For the text-containing cell, return its midpoint in (x, y) coordinate format. 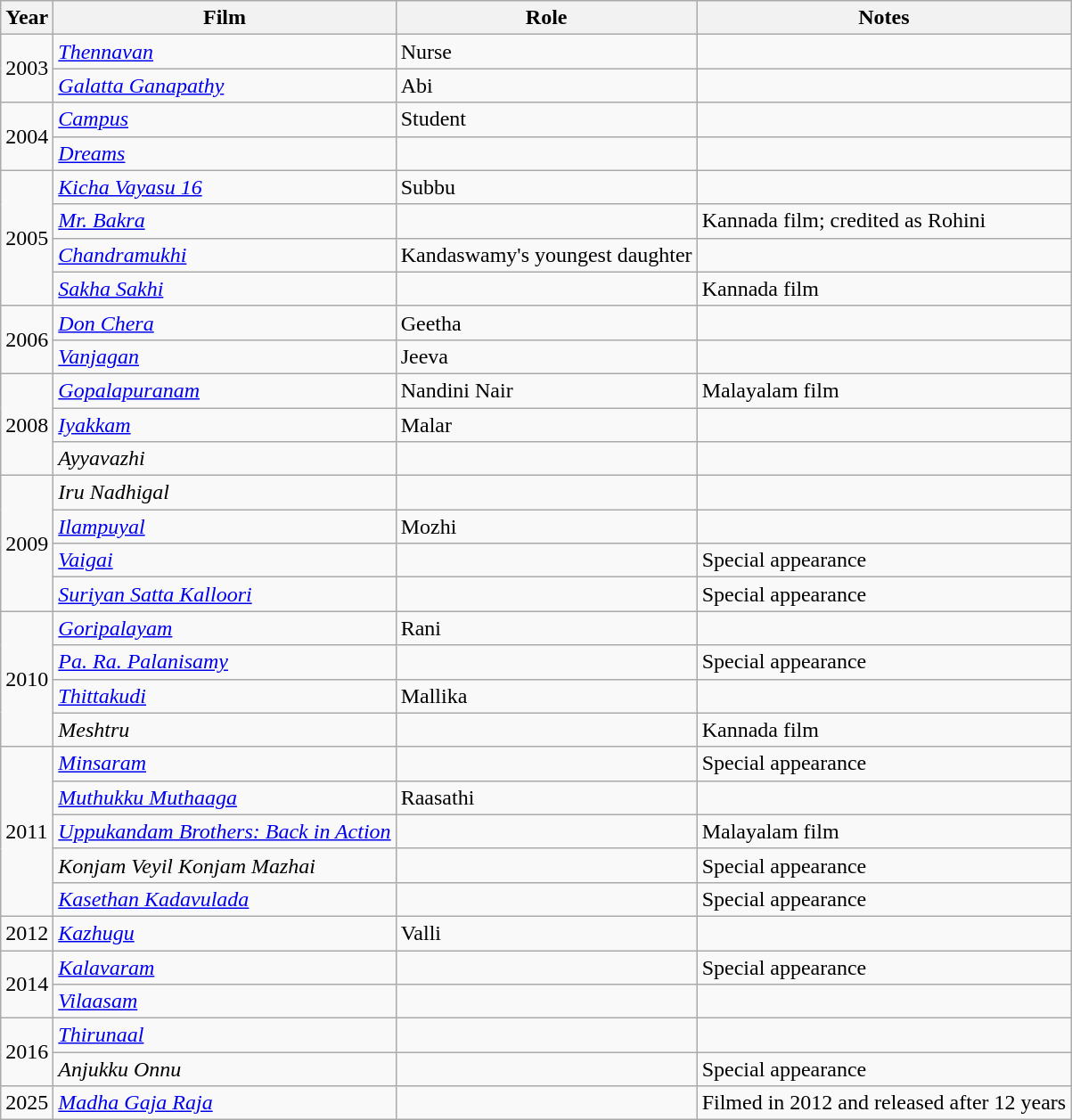
Kicha Vayasu 16 (225, 187)
2004 (27, 136)
Ilampuyal (225, 527)
Filmed in 2012 and released after 12 years (884, 1103)
Malar (546, 425)
Thennavan (225, 52)
Subbu (546, 187)
Konjam Veyil Konjam Mazhai (225, 865)
Nurse (546, 52)
Student (546, 119)
2005 (27, 238)
Kannada film; credited as Rohini (884, 221)
Thittakudi (225, 696)
2014 (27, 984)
Goripalayam (225, 628)
Campus (225, 119)
Role (546, 18)
Film (225, 18)
Vilaasam (225, 1001)
Iyakkam (225, 425)
2003 (27, 69)
Year (27, 18)
Mallika (546, 696)
Minsaram (225, 764)
Dreams (225, 153)
Vanjagan (225, 356)
2016 (27, 1052)
Meshtru (225, 730)
2006 (27, 339)
Valli (546, 933)
Don Chera (225, 323)
Mr. Bakra (225, 221)
Gopalapuranam (225, 390)
Suriyan Satta Kalloori (225, 594)
Mozhi (546, 527)
Rani (546, 628)
Kandaswamy's youngest daughter (546, 255)
Chandramukhi (225, 255)
2012 (27, 933)
Nandini Nair (546, 390)
2025 (27, 1103)
2010 (27, 679)
Vaigai (225, 560)
Kasethan Kadavulada (225, 899)
Raasathi (546, 797)
2009 (27, 544)
Abi (546, 86)
Anjukku Onnu (225, 1069)
Kazhugu (225, 933)
Kalavaram (225, 967)
2008 (27, 424)
Ayyavazhi (225, 459)
Sakha Sakhi (225, 289)
Thirunaal (225, 1035)
Jeeva (546, 356)
Madha Gaja Raja (225, 1103)
2011 (27, 831)
Muthukku Muthaaga (225, 797)
Galatta Ganapathy (225, 86)
Pa. Ra. Palanisamy (225, 662)
Notes (884, 18)
Geetha (546, 323)
Iru Nadhigal (225, 493)
Uppukandam Brothers: Back in Action (225, 831)
